Find where the given text appears and provide that cell's center as [x, y] coordinate. 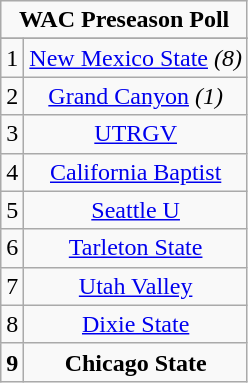
New Mexico State (8) [136, 58]
WAC Preseason Poll [124, 20]
3 [12, 134]
Dixie State [136, 324]
Tarleton State [136, 248]
9 [12, 362]
Grand Canyon (1) [136, 96]
Seattle U [136, 210]
Chicago State [136, 362]
UTRGV [136, 134]
4 [12, 172]
5 [12, 210]
6 [12, 248]
8 [12, 324]
2 [12, 96]
7 [12, 286]
1 [12, 58]
Utah Valley [136, 286]
California Baptist [136, 172]
